Return the (X, Y) coordinate for the center point of the cell that contains the specified text.  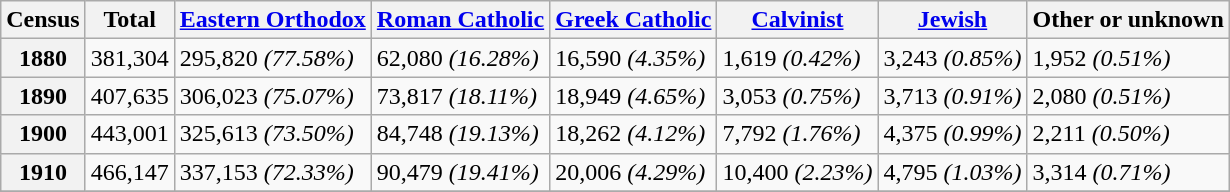
1910 (43, 172)
337,153 (72.33%) (272, 172)
381,304 (130, 58)
1,952 (0.51%) (1128, 58)
295,820 (77.58%) (272, 58)
3,314 (0.71%) (1128, 172)
Other or unknown (1128, 20)
1890 (43, 96)
1900 (43, 134)
90,479 (19.41%) (460, 172)
3,053 (0.75%) (798, 96)
Calvinist (798, 20)
10,400 (2.23%) (798, 172)
325,613 (73.50%) (272, 134)
Roman Catholic (460, 20)
407,635 (130, 96)
Census (43, 20)
Jewish (952, 20)
3,713 (0.91%) (952, 96)
1880 (43, 58)
306,023 (75.07%) (272, 96)
2,080 (0.51%) (1128, 96)
7,792 (1.76%) (798, 134)
20,006 (4.29%) (634, 172)
73,817 (18.11%) (460, 96)
Greek Catholic (634, 20)
16,590 (4.35%) (634, 58)
4,795 (1.03%) (952, 172)
84,748 (19.13%) (460, 134)
62,080 (16.28%) (460, 58)
2,211 (0.50%) (1128, 134)
1,619 (0.42%) (798, 58)
466,147 (130, 172)
Eastern Orthodox (272, 20)
443,001 (130, 134)
Total (130, 20)
3,243 (0.85%) (952, 58)
18,949 (4.65%) (634, 96)
18,262 (4.12%) (634, 134)
4,375 (0.99%) (952, 134)
